Pinpoint the cell where the given text exists, returning its (x, y) midpoint coordinate. 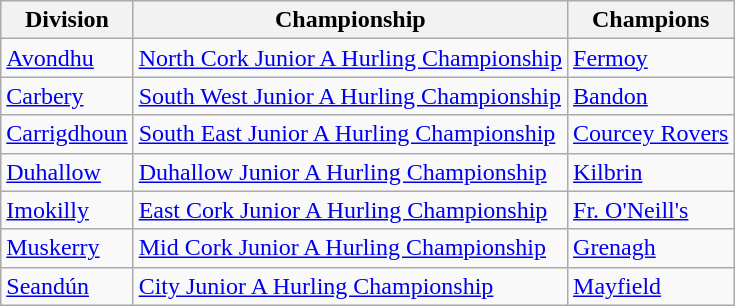
North Cork Junior A Hurling Championship (350, 58)
Fermoy (651, 58)
East Cork Junior A Hurling Championship (350, 210)
Seandún (67, 286)
Fr. O'Neill's (651, 210)
Avondhu (67, 58)
Imokilly (67, 210)
Duhallow Junior A Hurling Championship (350, 172)
Bandon (651, 96)
South West Junior A Hurling Championship (350, 96)
Mid Cork Junior A Hurling Championship (350, 248)
Grenagh (651, 248)
Mayfield (651, 286)
Duhallow (67, 172)
Muskerry (67, 248)
City Junior A Hurling Championship (350, 286)
Courcey Rovers (651, 134)
Carbery (67, 96)
Champions (651, 20)
Championship (350, 20)
Division (67, 20)
Carrigdhoun (67, 134)
Kilbrin (651, 172)
South East Junior A Hurling Championship (350, 134)
